Return the (X, Y) coordinate for the center point of the cell that contains the specified text.  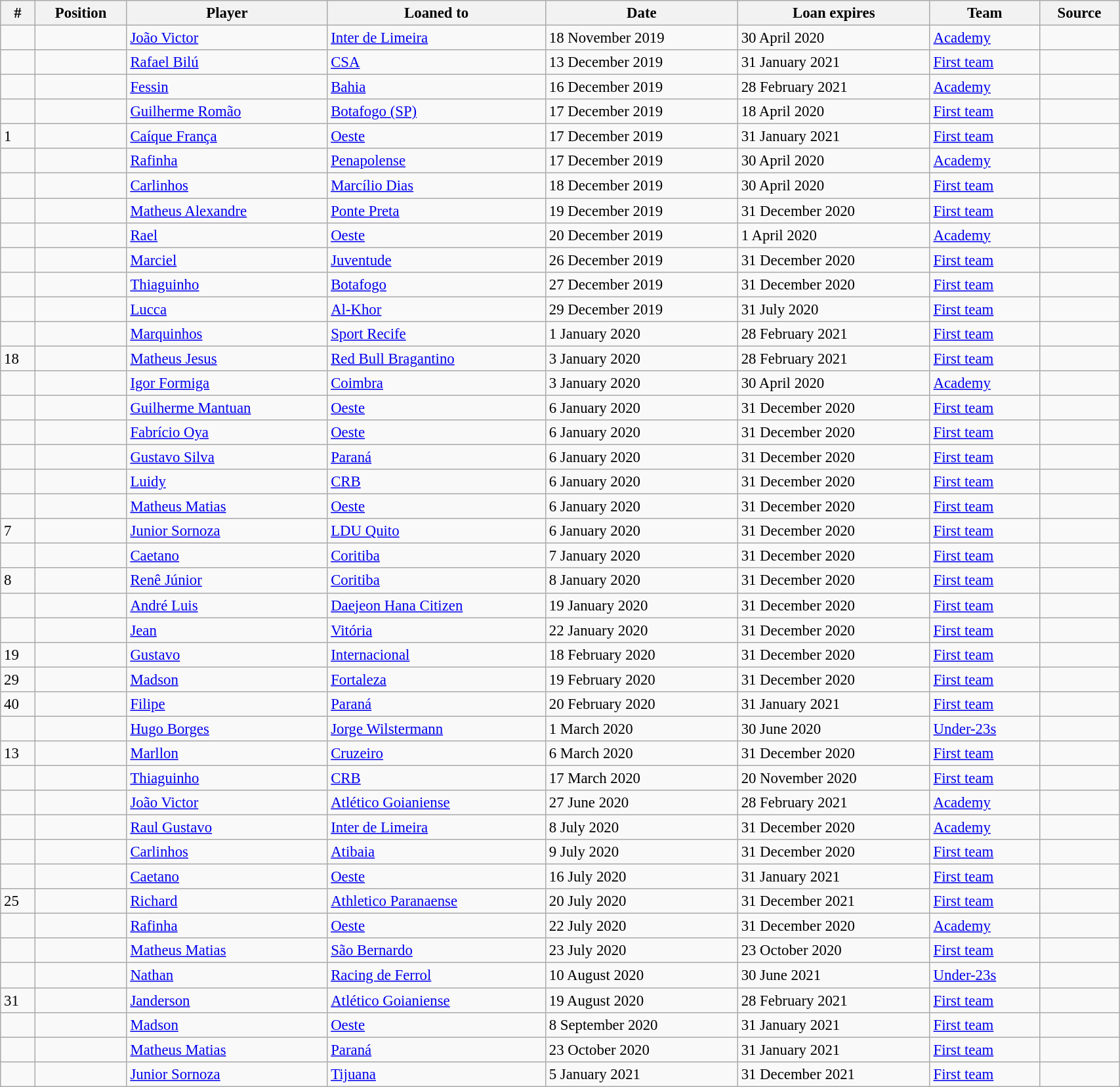
Rael (227, 235)
7 January 2020 (642, 556)
13 (18, 754)
5 January 2021 (642, 1074)
Source (1079, 13)
Daejeon Hana Citizen (437, 605)
Date (642, 13)
Rafael Bilú (227, 62)
Penapolense (437, 161)
30 June 2021 (833, 975)
Racing de Ferrol (437, 975)
São Bernardo (437, 951)
Marciel (227, 260)
Matheus Jesus (227, 358)
8 January 2020 (642, 581)
Fessin (227, 87)
Team (984, 13)
8 July 2020 (642, 828)
19 January 2020 (642, 605)
23 July 2020 (642, 951)
19 (18, 654)
Marcílio Dias (437, 186)
Luidy (227, 482)
Fabrício Oya (227, 433)
Caíque França (227, 137)
Hugo Borges (227, 729)
Loan expires (833, 13)
22 July 2020 (642, 926)
Juventude (437, 260)
Loaned to (437, 13)
31 (18, 1000)
Filipe (227, 704)
Al-Khor (437, 309)
16 December 2019 (642, 87)
Vitória (437, 630)
LDU Quito (437, 531)
CSA (437, 62)
Sport Recife (437, 334)
27 June 2020 (642, 803)
19 December 2019 (642, 211)
Richard (227, 901)
Coimbra (437, 383)
9 July 2020 (642, 852)
20 December 2019 (642, 235)
7 (18, 531)
20 February 2020 (642, 704)
Atibaia (437, 852)
Gustavo (227, 654)
Athletico Paranaense (437, 901)
18 December 2019 (642, 186)
Botafogo (437, 284)
18 (18, 358)
17 March 2020 (642, 778)
25 (18, 901)
6 March 2020 (642, 754)
1 January 2020 (642, 334)
29 (18, 679)
8 (18, 581)
Guilherme Romão (227, 112)
Fortaleza (437, 679)
# (18, 13)
8 September 2020 (642, 1025)
1 March 2020 (642, 729)
30 June 2020 (833, 729)
Janderson (227, 1000)
Marllon (227, 754)
Jean (227, 630)
18 April 2020 (833, 112)
Matheus Alexandre (227, 211)
19 August 2020 (642, 1000)
19 February 2020 (642, 679)
Raul Gustavo (227, 828)
Igor Formiga (227, 383)
31 July 2020 (833, 309)
Marquinhos (227, 334)
16 July 2020 (642, 877)
1 April 2020 (833, 235)
27 December 2019 (642, 284)
Ponte Preta (437, 211)
18 November 2019 (642, 38)
10 August 2020 (642, 975)
Cruzeiro (437, 754)
29 December 2019 (642, 309)
Botafogo (SP) (437, 112)
22 January 2020 (642, 630)
Lucca (227, 309)
20 July 2020 (642, 901)
Jorge Wilstermann (437, 729)
Position (81, 13)
13 December 2019 (642, 62)
Bahia (437, 87)
20 November 2020 (833, 778)
Internacional (437, 654)
Red Bull Bragantino (437, 358)
Guilherme Mantuan (227, 408)
18 February 2020 (642, 654)
Player (227, 13)
Nathan (227, 975)
Renê Júnior (227, 581)
26 December 2019 (642, 260)
Tijuana (437, 1074)
Gustavo Silva (227, 458)
1 (18, 137)
40 (18, 704)
André Luis (227, 605)
